Find where the given text appears and provide that cell's center as [x, y] coordinate. 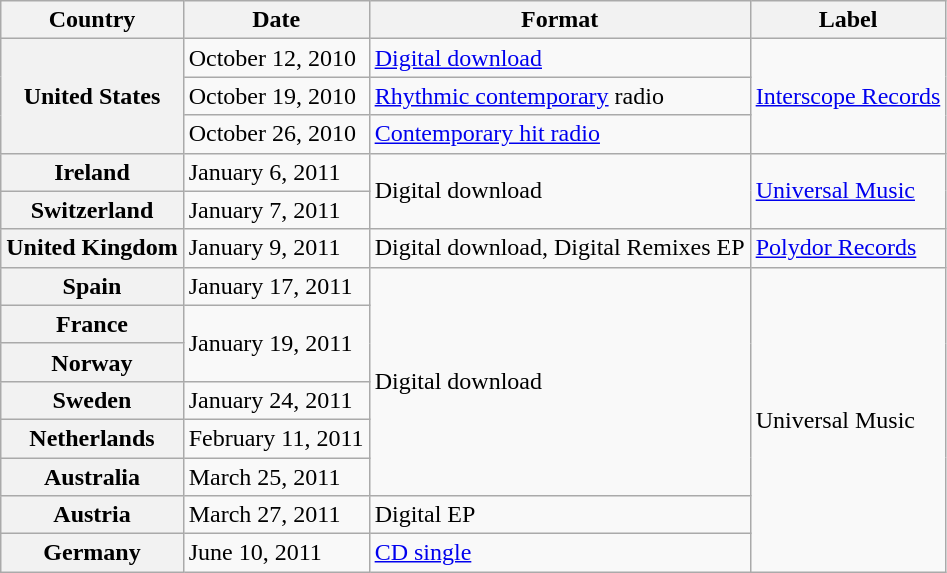
Contemporary hit radio [560, 134]
Digital EP [560, 515]
January 9, 2011 [276, 248]
France [92, 324]
CD single [560, 553]
Spain [92, 286]
Polydor Records [848, 248]
October 19, 2010 [276, 96]
Austria [92, 515]
Ireland [92, 172]
Country [92, 20]
March 27, 2011 [276, 515]
Norway [92, 362]
Germany [92, 553]
United Kingdom [92, 248]
Rhythmic contemporary radio [560, 96]
June 10, 2011 [276, 553]
October 26, 2010 [276, 134]
Sweden [92, 400]
United States [92, 96]
January 6, 2011 [276, 172]
Australia [92, 477]
February 11, 2011 [276, 438]
January 17, 2011 [276, 286]
Date [276, 20]
Interscope Records [848, 96]
January 24, 2011 [276, 400]
Format [560, 20]
October 12, 2010 [276, 58]
January 19, 2011 [276, 343]
Digital download, Digital Remixes EP [560, 248]
January 7, 2011 [276, 210]
Netherlands [92, 438]
Label [848, 20]
March 25, 2011 [276, 477]
Switzerland [92, 210]
